Locate the cell with the specified text and output its [x, y] center coordinate. 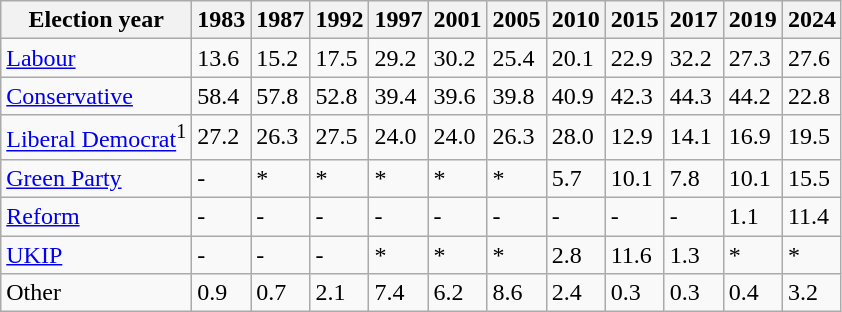
5.7 [576, 178]
20.1 [576, 58]
22.8 [812, 96]
2005 [516, 20]
2.4 [576, 293]
58.4 [222, 96]
UKIP [96, 255]
40.9 [576, 96]
30.2 [458, 58]
17.5 [340, 58]
11.6 [634, 255]
1.1 [752, 217]
28.0 [576, 138]
44.2 [752, 96]
2017 [694, 20]
2010 [576, 20]
0.7 [280, 293]
Green Party [96, 178]
39.8 [516, 96]
27.5 [340, 138]
27.3 [752, 58]
3.2 [812, 293]
32.2 [694, 58]
57.8 [280, 96]
14.1 [694, 138]
2001 [458, 20]
13.6 [222, 58]
27.6 [812, 58]
12.9 [634, 138]
2019 [752, 20]
7.8 [694, 178]
1987 [280, 20]
Liberal Democrat1 [96, 138]
15.5 [812, 178]
39.4 [398, 96]
15.2 [280, 58]
Other [96, 293]
Reform [96, 217]
Election year [96, 20]
1.3 [694, 255]
42.3 [634, 96]
6.2 [458, 293]
29.2 [398, 58]
2.8 [576, 255]
52.8 [340, 96]
1992 [340, 20]
7.4 [398, 293]
27.2 [222, 138]
2015 [634, 20]
11.4 [812, 217]
39.6 [458, 96]
1997 [398, 20]
8.6 [516, 293]
1983 [222, 20]
22.9 [634, 58]
19.5 [812, 138]
25.4 [516, 58]
0.9 [222, 293]
Labour [96, 58]
2024 [812, 20]
16.9 [752, 138]
0.4 [752, 293]
2.1 [340, 293]
44.3 [694, 96]
Conservative [96, 96]
